Scan for the cell matching the given text and deliver its (x, y) coordinate at center. 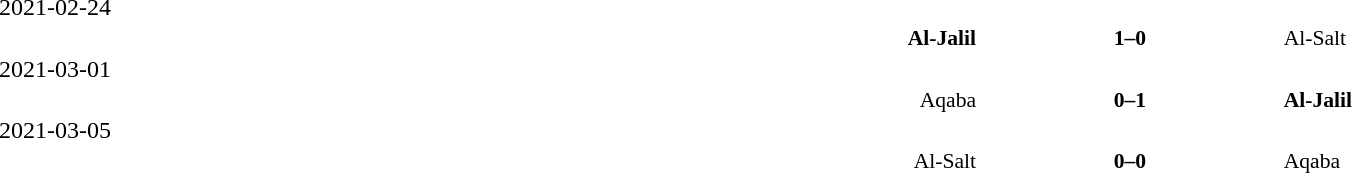
1–0 (1130, 38)
0–1 (1130, 100)
